Extract the [x, y] coordinate from the center of the cell holding the provided text.  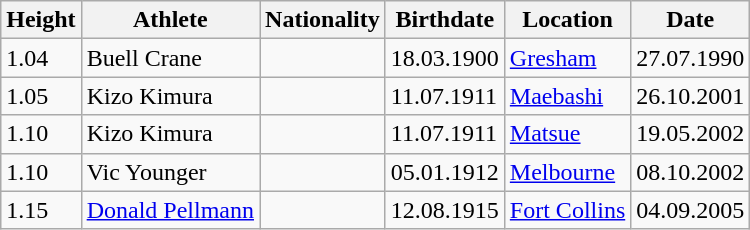
Fort Collins [567, 210]
Nationality [323, 20]
04.09.2005 [690, 210]
Athlete [170, 20]
19.05.2002 [690, 134]
1.15 [41, 210]
Birthdate [444, 20]
08.10.2002 [690, 172]
Vic Younger [170, 172]
Height [41, 20]
18.03.1900 [444, 58]
Buell Crane [170, 58]
Donald Pellmann [170, 210]
Maebashi [567, 96]
27.07.1990 [690, 58]
Melbourne [567, 172]
1.05 [41, 96]
26.10.2001 [690, 96]
Matsue [567, 134]
Date [690, 20]
Gresham [567, 58]
12.08.1915 [444, 210]
05.01.1912 [444, 172]
1.04 [41, 58]
Location [567, 20]
